From the cell containing the given text, extract its center point as [X, Y] coordinate. 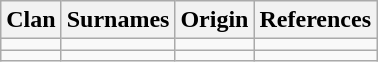
Clan [31, 20]
Surnames [118, 20]
Origin [214, 20]
References [316, 20]
